Scan for the cell matching the given text and deliver its [x, y] coordinate at center. 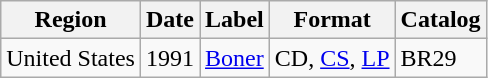
Region [71, 20]
United States [71, 58]
Label [235, 20]
CD, CS, LP [332, 58]
Boner [235, 58]
Date [170, 20]
BR29 [440, 58]
Format [332, 20]
1991 [170, 58]
Catalog [440, 20]
